Detect which cell encompasses the target text, then output its [X, Y] center coordinate. 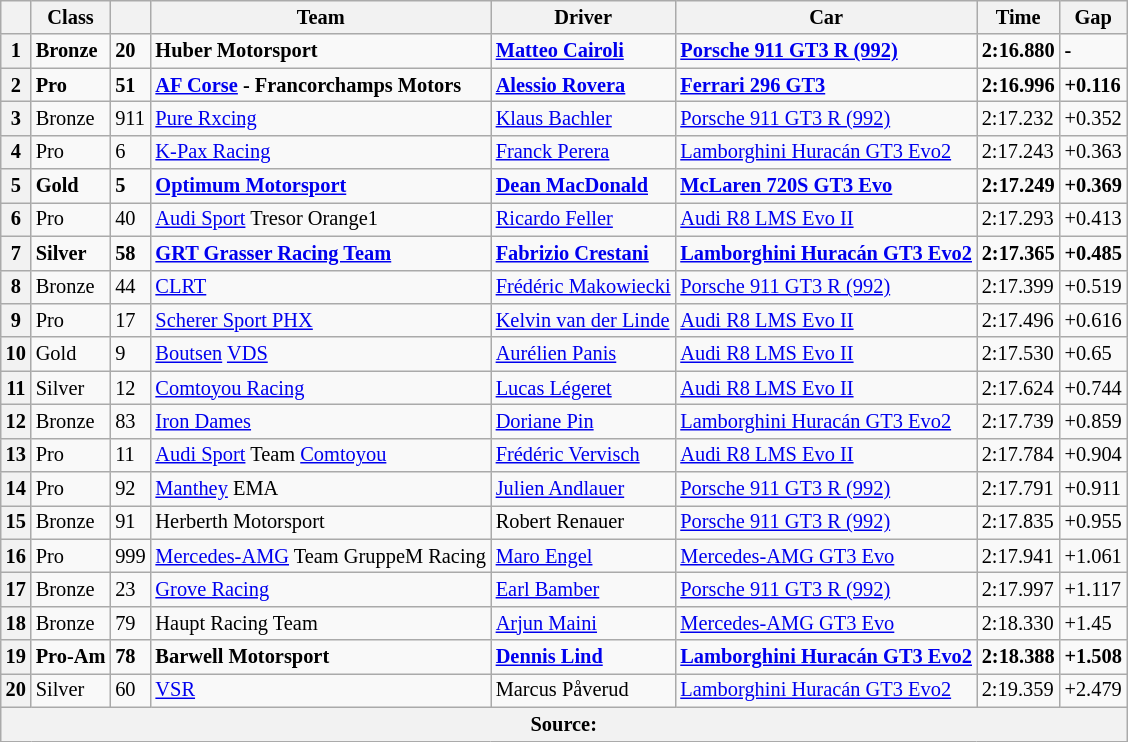
10 [16, 354]
999 [130, 556]
79 [130, 623]
Class [71, 17]
+1.061 [1094, 556]
4 [16, 152]
Scherer Sport PHX [321, 320]
Boutsen VDS [321, 354]
83 [130, 421]
2:17.399 [1018, 287]
2:17.243 [1018, 152]
Comtoyou Racing [321, 388]
+1.508 [1094, 657]
2:16.996 [1018, 85]
Haupt Racing Team [321, 623]
Source: [564, 724]
Manthey EMA [321, 489]
Team [321, 17]
- [1094, 51]
Car [826, 17]
15 [16, 522]
Gap [1094, 17]
+1.45 [1094, 623]
+1.117 [1094, 589]
91 [130, 522]
19 [16, 657]
Julien Andlauer [584, 489]
GRT Grasser Racing Team [321, 253]
58 [130, 253]
CLRT [321, 287]
Time [1018, 17]
2:17.941 [1018, 556]
+0.859 [1094, 421]
K-Pax Racing [321, 152]
911 [130, 118]
+0.485 [1094, 253]
Herberth Motorsport [321, 522]
2:17.496 [1018, 320]
2:17.791 [1018, 489]
+0.616 [1094, 320]
23 [130, 589]
Dean MacDonald [584, 186]
Optimum Motorsport [321, 186]
2:17.530 [1018, 354]
Frédéric Vervisch [584, 455]
13 [16, 455]
+0.413 [1094, 219]
Robert Renauer [584, 522]
Klaus Bachler [584, 118]
Ferrari 296 GT3 [826, 85]
+0.519 [1094, 287]
44 [130, 287]
2:17.835 [1018, 522]
Doriane Pin [584, 421]
40 [130, 219]
+0.352 [1094, 118]
2:17.365 [1018, 253]
Audi Sport Tresor Orange1 [321, 219]
1 [16, 51]
+0.904 [1094, 455]
7 [16, 253]
2:17.249 [1018, 186]
Driver [584, 17]
Maro Engel [584, 556]
+0.369 [1094, 186]
18 [16, 623]
Fabrizio Crestani [584, 253]
+0.744 [1094, 388]
2:19.359 [1018, 690]
2:18.388 [1018, 657]
+2.479 [1094, 690]
92 [130, 489]
2:18.330 [1018, 623]
60 [130, 690]
Ricardo Feller [584, 219]
+0.955 [1094, 522]
AF Corse - Francorchamps Motors [321, 85]
14 [16, 489]
Iron Dames [321, 421]
Franck Perera [584, 152]
Kelvin van der Linde [584, 320]
8 [16, 287]
Barwell Motorsport [321, 657]
Pure Rxcing [321, 118]
+0.116 [1094, 85]
2:16.880 [1018, 51]
2:17.784 [1018, 455]
Arjun Maini [584, 623]
Lucas Légeret [584, 388]
McLaren 720S GT3 Evo [826, 186]
2:17.997 [1018, 589]
51 [130, 85]
Huber Motorsport [321, 51]
Aurélien Panis [584, 354]
Earl Bamber [584, 589]
+0.911 [1094, 489]
Matteo Cairoli [584, 51]
2 [16, 85]
2:17.739 [1018, 421]
Alessio Rovera [584, 85]
+0.65 [1094, 354]
VSR [321, 690]
Dennis Lind [584, 657]
3 [16, 118]
Pro-Am [71, 657]
16 [16, 556]
78 [130, 657]
2:17.293 [1018, 219]
Mercedes-AMG Team GruppeM Racing [321, 556]
Marcus Påverud [584, 690]
2:17.624 [1018, 388]
2:17.232 [1018, 118]
Grove Racing [321, 589]
Frédéric Makowiecki [584, 287]
+0.363 [1094, 152]
Audi Sport Team Comtoyou [321, 455]
